Pinpoint the cell where the given text exists, returning its [X, Y] midpoint coordinate. 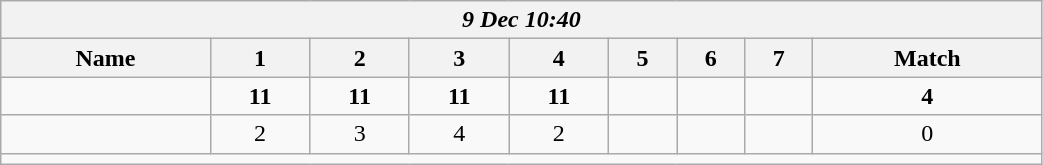
1 [260, 58]
9 Dec 10:40 [522, 20]
6 [711, 58]
Name [106, 58]
0 [928, 134]
5 [643, 58]
7 [779, 58]
Match [928, 58]
